Pinpoint the cell where the given text exists, returning its [x, y] midpoint coordinate. 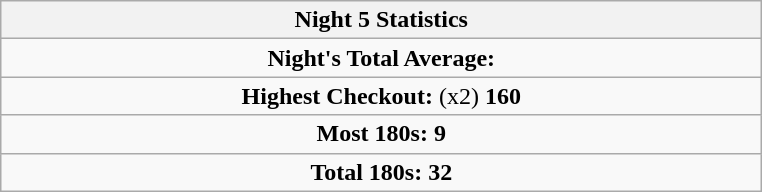
Night's Total Average: [382, 58]
Highest Checkout: (x2) 160 [382, 96]
Total 180s: 32 [382, 172]
Most 180s: 9 [382, 134]
Night 5 Statistics [382, 20]
